Locate the cell with the specified text and output its (x, y) center coordinate. 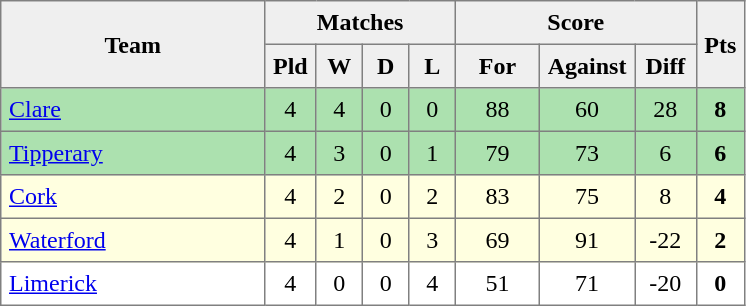
Limerick (133, 284)
51 (497, 284)
28 (666, 110)
83 (497, 197)
For (497, 66)
Pld (290, 66)
60 (586, 110)
Matches (360, 23)
D (385, 66)
Against (586, 66)
73 (586, 153)
-22 (666, 240)
W (339, 66)
Diff (666, 66)
69 (497, 240)
Team (133, 44)
Tipperary (133, 153)
Waterford (133, 240)
Cork (133, 197)
-20 (666, 284)
71 (586, 284)
75 (586, 197)
79 (497, 153)
Score (576, 23)
Clare (133, 110)
88 (497, 110)
Pts (720, 44)
91 (586, 240)
L (432, 66)
